Capture the cell that displays the provided text and extract its [x, y] central coordinate. 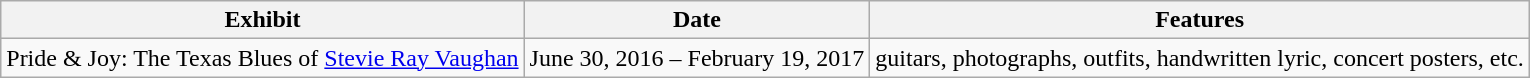
Date [697, 20]
Exhibit [262, 20]
Features [1200, 20]
June 30, 2016 – February 19, 2017 [697, 58]
guitars, photographs, outfits, handwritten lyric, concert posters, etc. [1200, 58]
Pride & Joy: The Texas Blues of Stevie Ray Vaughan [262, 58]
